Scan for the cell matching the given text and deliver its [x, y] coordinate at center. 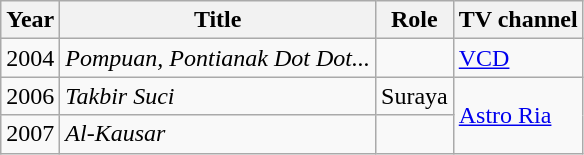
Al-Kausar [218, 134]
2007 [30, 134]
Pompuan, Pontianak Dot Dot... [218, 58]
VCD [518, 58]
Year [30, 20]
Takbir Suci [218, 96]
TV channel [518, 20]
Role [415, 20]
Astro Ria [518, 115]
2006 [30, 96]
2004 [30, 58]
Title [218, 20]
Suraya [415, 96]
